Search for the cell housing the specified text and yield its [x, y] center coordinate. 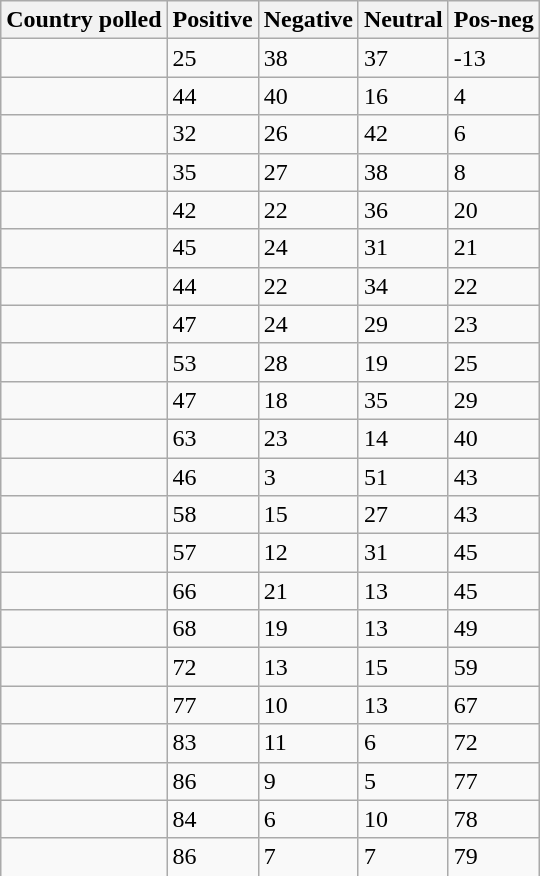
8 [494, 172]
79 [494, 857]
78 [494, 819]
51 [403, 477]
59 [494, 667]
Neutral [403, 20]
46 [212, 477]
18 [308, 400]
57 [212, 553]
28 [308, 362]
37 [403, 58]
68 [212, 629]
66 [212, 591]
53 [212, 362]
20 [494, 210]
5 [403, 781]
32 [212, 134]
11 [308, 743]
14 [403, 438]
9 [308, 781]
16 [403, 96]
12 [308, 553]
49 [494, 629]
Country polled [84, 20]
3 [308, 477]
58 [212, 515]
Negative [308, 20]
67 [494, 705]
Pos-neg [494, 20]
Positive [212, 20]
84 [212, 819]
-13 [494, 58]
36 [403, 210]
4 [494, 96]
34 [403, 286]
63 [212, 438]
83 [212, 743]
26 [308, 134]
